Scan for the cell matching the given text and deliver its [X, Y] coordinate at center. 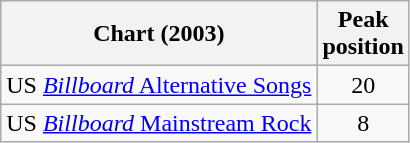
20 [363, 85]
US Billboard Alternative Songs [159, 85]
Chart (2003) [159, 34]
8 [363, 123]
Peakposition [363, 34]
US Billboard Mainstream Rock [159, 123]
